Return the [X, Y] coordinate for the center point of the cell that contains the specified text.  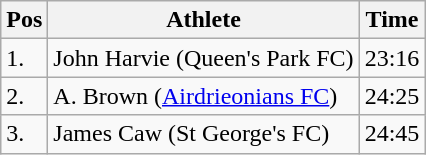
1. [24, 58]
2. [24, 96]
James Caw (St George's FC) [204, 134]
24:45 [392, 134]
3. [24, 134]
23:16 [392, 58]
24:25 [392, 96]
Athlete [204, 20]
Time [392, 20]
John Harvie (Queen's Park FC) [204, 58]
Pos [24, 20]
A. Brown (Airdrieonians FC) [204, 96]
